Find where the given text appears and provide that cell's center as [x, y] coordinate. 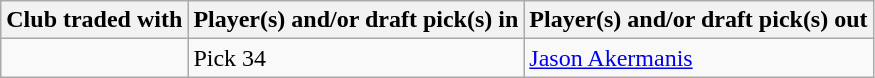
Player(s) and/or draft pick(s) out [698, 20]
Pick 34 [356, 58]
Player(s) and/or draft pick(s) in [356, 20]
Club traded with [94, 20]
Jason Akermanis [698, 58]
